Determine the [x, y] coordinate at the center of the cell enclosing the given text.  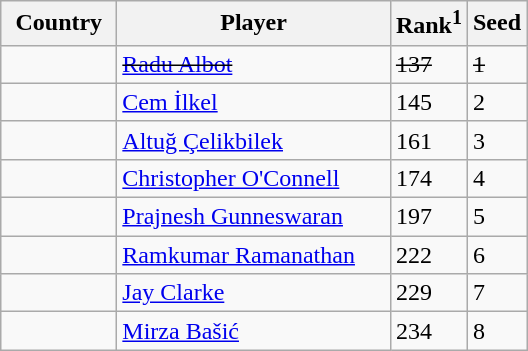
197 [428, 217]
5 [496, 217]
Cem İlkel [254, 102]
2 [496, 102]
8 [496, 331]
Christopher O'Connell [254, 178]
Prajnesh Gunneswaran [254, 217]
Jay Clarke [254, 293]
145 [428, 102]
Country [59, 24]
Rank1 [428, 24]
Ramkumar Ramanathan [254, 255]
161 [428, 140]
137 [428, 64]
6 [496, 255]
234 [428, 331]
7 [496, 293]
Altuğ Çelikbilek [254, 140]
3 [496, 140]
174 [428, 178]
Player [254, 24]
1 [496, 64]
222 [428, 255]
229 [428, 293]
Seed [496, 24]
4 [496, 178]
Mirza Bašić [254, 331]
Radu Albot [254, 64]
